Detect which cell encompasses the target text, then output its [x, y] center coordinate. 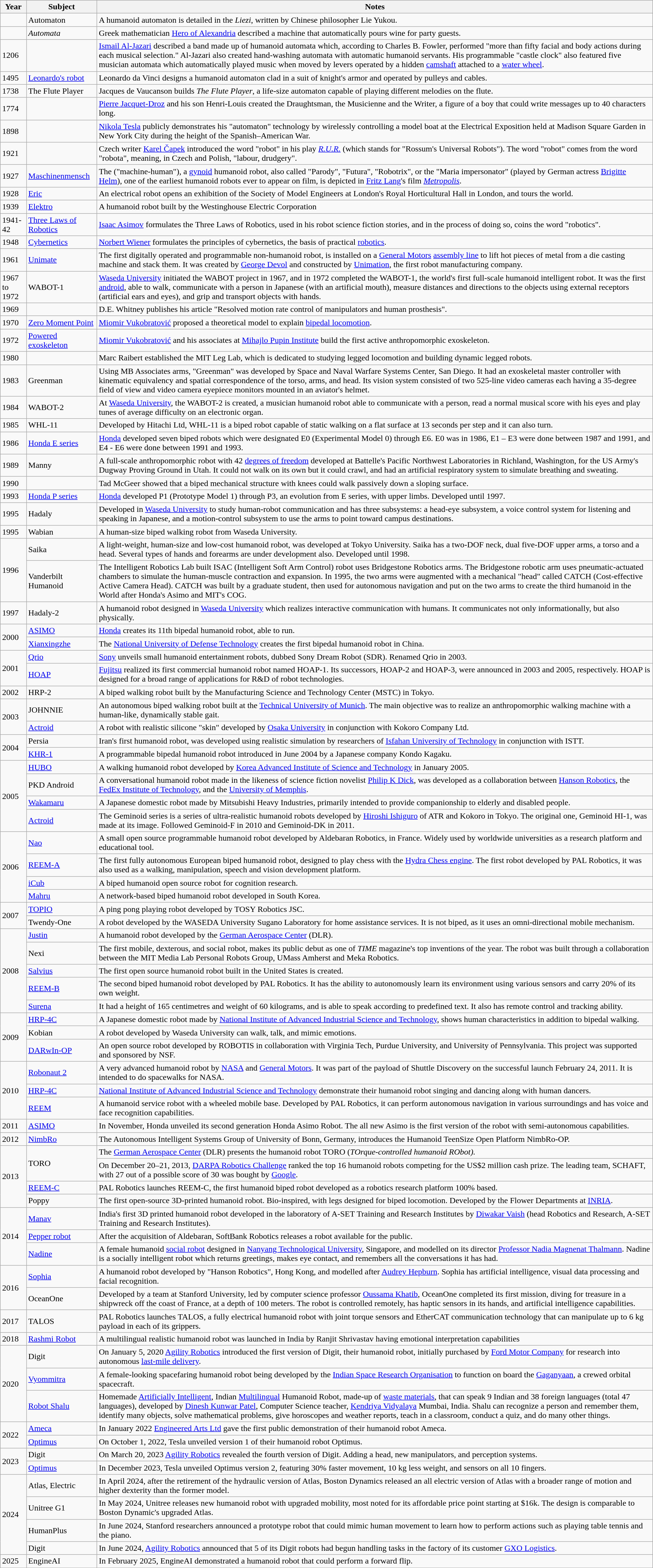
Hadaly [62, 514]
2023 [13, 1461]
1898 [13, 131]
2013 [13, 1177]
Ameca [62, 1429]
EngineAI [62, 1561]
Leonardo's robot [62, 78]
Rashmi Robot [62, 1339]
1948 [13, 242]
NimbRo [62, 1139]
2008 [13, 971]
Cybernetics [62, 242]
1985 [13, 425]
1986 [13, 443]
Poppy [62, 1201]
PKD Android [62, 785]
A ping pong playing robot developed by TOSY Robotics JSC. [375, 909]
A humanoid robot developed by the German Aerospace Center (DLR). [375, 935]
A humanoid robot built by the Westinghouse Electric Corporation [375, 207]
Year [13, 7]
iCub [62, 883]
OceanOne [62, 1298]
Three Laws of Robotics [62, 224]
Powered exoskeleton [62, 340]
TOPIO [62, 909]
Atlas, Electric [62, 1486]
A biped walking robot built by the Manufacturing Science and Technology Center (MSTC) in Tokyo. [375, 692]
On October 1, 2022, Tesla unveiled version 1 of their humanoid robot Optimus. [375, 1442]
2016 [13, 1287]
REEM-C [62, 1188]
REEM [62, 1108]
A multilingual realistic humanoid robot was launched in India by Ranjit Shrivastav having emotional interpretation capabilities [375, 1339]
1993 [13, 496]
Nadine [62, 1254]
2007 [13, 916]
2025 [13, 1561]
2024 [13, 1515]
The first open-source 3D-printed humanoid robot. Bio-inspired, with legs designed for biped locomotion. Developed by the Flower Departments at INRIA. [375, 1201]
2003 [13, 717]
Vyommitra [62, 1379]
JOHNNIE [62, 710]
Wakamaru [62, 802]
2010 [13, 1090]
HumanPlus [62, 1530]
On March 20, 2023 Agility Robotics revealed the fourth version of Digit. Adding a head, new manipulators, and perception systems. [375, 1455]
PAL Robotics launches REEM-C, the first humanoid biped robot developed as a robotics research platform 100% based. [375, 1188]
2005 [13, 796]
The Flute Player [62, 91]
Automaton [62, 20]
Greek mathematician Hero of Alexandria described a machine that automatically pours wine for party guests. [375, 33]
Justin [62, 935]
Honda creates its 11th bipedal humanoid robot, able to run. [375, 631]
1941-42 [13, 224]
1921 [13, 154]
Elektro [62, 207]
Norbert Wiener formulates the principles of cybernetics, the basis of practical robotics. [375, 242]
Zero Moment Point [62, 323]
Eric [62, 193]
Xianxingzhe [62, 644]
A Japanese domestic robot made by Mitsubishi Heavy Industries, primarily intended to provide companionship to elderly and disabled people. [375, 802]
In January 2022 Engineered Arts Ltd gave the first public demonstration of their humanoid robot Ameca. [375, 1429]
Honda P series [62, 496]
1996 [13, 570]
1927 [13, 176]
Kobian [62, 1032]
A human-size biped walking robot from Waseda University. [375, 532]
In December 2023, Tesla unveiled Optimus version 2, featuring 30% faster movement, 10 kg less weight, and sensors on all 10 fingers. [375, 1468]
1774 [13, 109]
WABOT-2 [62, 408]
Saika [62, 549]
Automata [62, 33]
TORO [62, 1164]
2002 [13, 692]
The Autonomous Intelligent Systems Group of University of Bonn, Germany, introduces the Humanoid TeenSize Open Platform NimbRo-OP. [375, 1139]
1928 [13, 193]
1961 [13, 260]
WABOT-1 [62, 287]
A programmable bipedal humanoid robot introduced in June 2004 by a Japanese company Kondo Kagaku. [375, 754]
WHL-11 [62, 425]
2018 [13, 1339]
1969 [13, 309]
Hadaly-2 [62, 613]
1970 [13, 323]
A humanoid automaton is detailed in the Liezi, written by Chinese philosopher Lie Yukou. [375, 20]
1990 [13, 483]
1738 [13, 91]
The National University of Defense Technology creates the first bipedal humanoid robot in China. [375, 644]
Wabian [62, 532]
Nexi [62, 953]
The German Aerospace Center (DLR) presents the humanoid robot TORO (TOrque-controlled humanoid RObot). [375, 1152]
Maschinenmensch [62, 176]
An electrical robot opens an exhibition of the Society of Model Engineers at London's Royal Horticultural Hall in London, and tours the world. [375, 193]
A robot developed by Waseda University can walk, talk, and mimic emotions. [375, 1032]
HRP-2 [62, 692]
In February 2025, EngineAI demonstrated a humanoid robot that could perform a forward flip. [375, 1561]
Unitree G1 [62, 1508]
D.E. Whitney publishes his article "Resolved motion rate control of manipulators and human prosthesis". [375, 309]
2001 [13, 668]
In June 2024, Agility Robotics announced that 5 of its Digit robots had begun handling tasks in the factory of its customer GXO Logistics. [375, 1548]
DARwIn-OP [62, 1050]
Persia [62, 741]
1206 [13, 55]
REEM-B [62, 989]
Vanderbilt Humanoid [62, 581]
Qrio [62, 657]
Miomir Vukobratović proposed a theoretical model to explain bipedal locomotion. [375, 323]
Twendy-One [62, 922]
2004 [13, 747]
Nao [62, 843]
A biped humanoid open source robot for cognition research. [375, 883]
Marc Raibert established the MIT Leg Lab, which is dedicated to studying legged locomotion and building dynamic legged robots. [375, 358]
Manav [62, 1219]
2011 [13, 1126]
A walking humanoid robot developed by Korea Advanced Institute of Science and Technology in January 2005. [375, 767]
2014 [13, 1236]
Honda E series [62, 443]
Tad McGeer showed that a biped mechanical structure with knees could walk passively down a sloping surface. [375, 483]
Unimate [62, 260]
1984 [13, 408]
1939 [13, 207]
A robot with realistic silicone "skin" developed by Osaka University in conjunction with Kokoro Company Ltd. [375, 728]
1983 [13, 380]
Developed by Hitachi Ltd, WHL-11 is a biped robot capable of static walking on a flat surface at 13 seconds per step and it can also turn. [375, 425]
Leonardo da Vinci designs a humanoid automaton clad in a suit of knight's armor and operated by pulleys and cables. [375, 78]
TALOS [62, 1321]
Mahru [62, 896]
1997 [13, 613]
HUBO [62, 767]
1972 [13, 340]
National Institute of Advanced Industrial Science and Technology demonstrate their humanoid robot singing and dancing along with human dancers. [375, 1090]
2006 [13, 867]
Sony unveils small humanoid entertainment robots, dubbed Sony Dream Robot (SDR). Renamed Qrio in 2003. [375, 657]
Robonaut 2 [62, 1073]
2022 [13, 1435]
Manny [62, 465]
1989 [13, 465]
Notes [375, 7]
1980 [13, 358]
Jacques de Vaucanson builds The Flute Player, a life-size automaton capable of playing different melodies on the flute. [375, 91]
Honda developed P1 (Prototype Model 1) through P3, an evolution from E series, with upper limbs. Developed until 1997. [375, 496]
HOAP [62, 675]
2000 [13, 637]
Surena [62, 1006]
2012 [13, 1139]
Pepper robot [62, 1236]
Iran's first humanoid robot, was developed using realistic simulation by researchers of Isfahan University of Technology in conjunction with ISTT. [375, 741]
Robot Shalu [62, 1406]
After the acquisition of Aldebaran, SoftBank Robotics releases a robot available for the public. [375, 1236]
Subject [62, 7]
KHR-1 [62, 754]
1967 to 1972 [13, 287]
Miomir Vukobratović and his associates at Mihajlo Pupin Institute build the first active anthropomorphic exoskeleton. [375, 340]
2020 [13, 1383]
2017 [13, 1321]
Greenman [62, 380]
2009 [13, 1037]
The first open source humanoid robot built in the United States is created. [375, 971]
Sophia [62, 1276]
A network-based biped humanoid robot developed in South Korea. [375, 896]
Salvius [62, 971]
1495 [13, 78]
REEM-A [62, 865]
